Find where the given text appears and provide that cell's center as [x, y] coordinate. 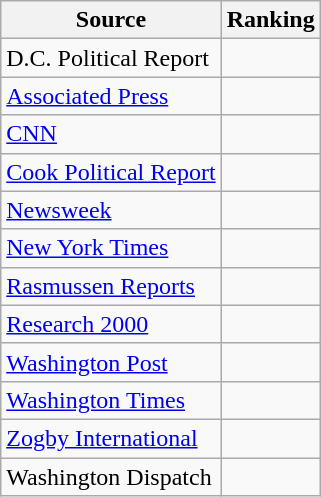
D.C. Political Report [111, 58]
Associated Press [111, 96]
CNN [111, 134]
Washington Post [111, 362]
Zogby International [111, 438]
Cook Political Report [111, 172]
Research 2000 [111, 324]
New York Times [111, 248]
Washington Times [111, 400]
Source [111, 20]
Newsweek [111, 210]
Ranking [270, 20]
Washington Dispatch [111, 477]
Rasmussen Reports [111, 286]
